Determine the [x, y] coordinate at the center of the cell enclosing the given text.  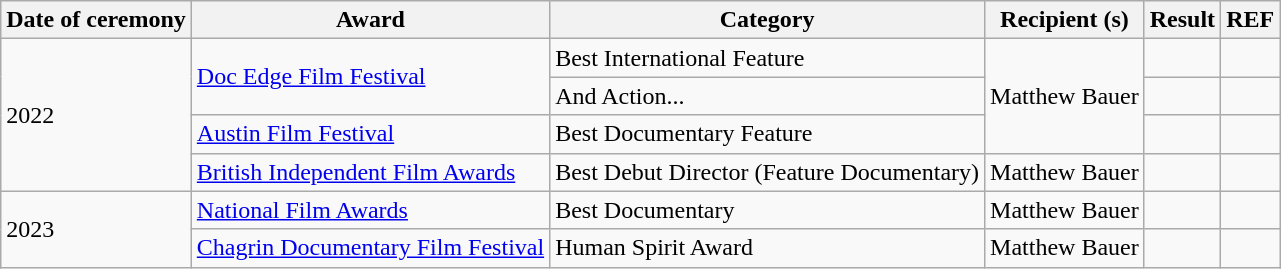
Best Debut Director (Feature Documentary) [768, 172]
Chagrin Documentary Film Festival [370, 248]
REF [1250, 20]
Category [768, 20]
National Film Awards [370, 210]
Human Spirit Award [768, 248]
Best Documentary Feature [768, 134]
2022 [96, 115]
Date of ceremony [96, 20]
Best Documentary [768, 210]
Result [1182, 20]
British Independent Film Awards [370, 172]
Best International Feature [768, 58]
2023 [96, 229]
Recipient (s) [1065, 20]
Austin Film Festival [370, 134]
And Action... [768, 96]
Award [370, 20]
Doc Edge Film Festival [370, 77]
